Provide the (x, y) coordinate of the cell's center where the given text is located.  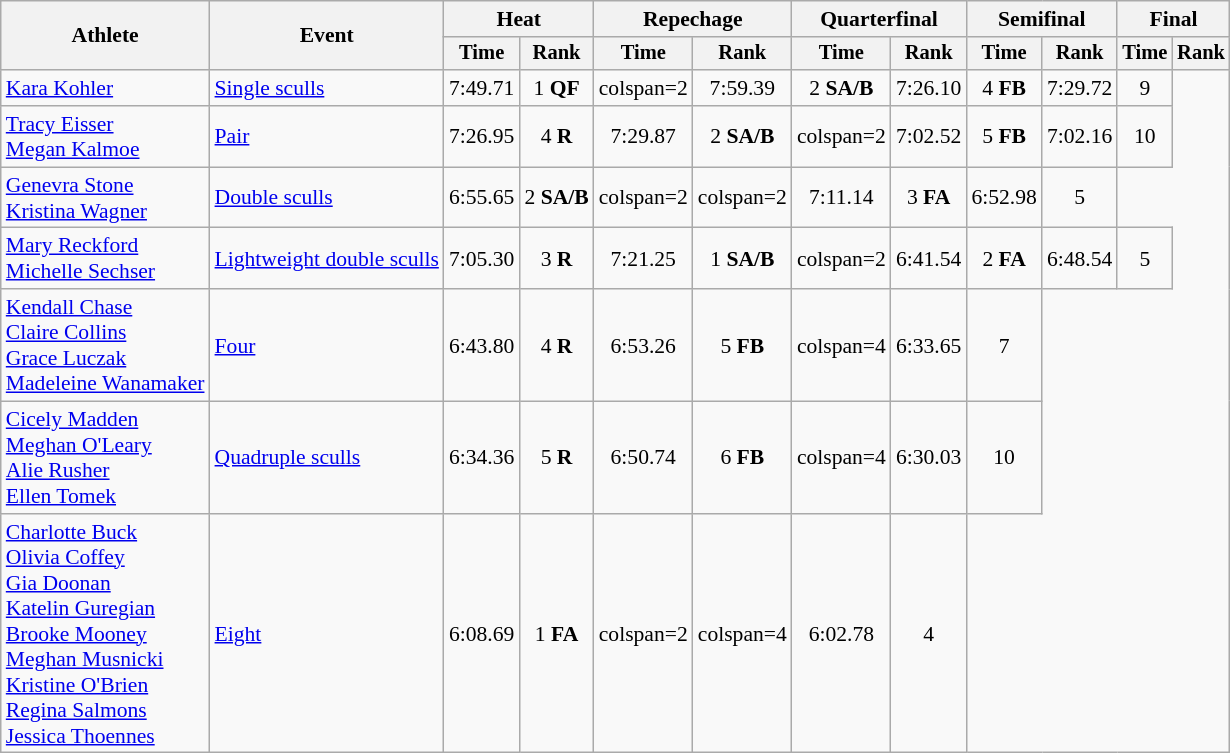
7:02.16 (1080, 136)
6 FB (742, 458)
6:33.65 (928, 345)
Genevra StoneKristina Wagner (106, 198)
9 (1144, 88)
6:30.03 (928, 458)
Kendall ChaseClaire CollinsGrace LuczakMadeleine Wanamaker (106, 345)
7:59.39 (742, 88)
6:34.36 (482, 458)
1 QF (556, 88)
6:48.54 (1080, 258)
3 R (556, 258)
3 FA (928, 198)
Four (327, 345)
7:21.25 (644, 258)
Repechage (693, 19)
Tracy EisserMegan Kalmoe (106, 136)
6:43.80 (482, 345)
Mary ReckfordMichelle Sechser (106, 258)
Double sculls (327, 198)
4 FB (1004, 88)
Single sculls (327, 88)
7:49.71 (482, 88)
Event (327, 36)
7:11.14 (842, 198)
5 R (556, 458)
Lightweight double sculls (327, 258)
7 (1004, 345)
7:26.10 (928, 88)
Quadruple sculls (327, 458)
7:29.87 (644, 136)
Kara Kohler (106, 88)
6:55.65 (482, 198)
7:26.95 (482, 136)
6:52.98 (1004, 198)
7:29.72 (1080, 88)
6:41.54 (928, 258)
Heat (519, 19)
7:05.30 (482, 258)
7:02.52 (928, 136)
Semifinal (1042, 19)
Final (1173, 19)
Athlete (106, 36)
1 SA/B (742, 258)
6:50.74 (644, 458)
2 FA (1004, 258)
Pair (327, 136)
6:53.26 (644, 345)
Cicely MaddenMeghan O'LearyAlie RusherEllen Tomek (106, 458)
Quarterfinal (880, 19)
